Extract the (x, y) coordinate from the center of the cell holding the provided text.  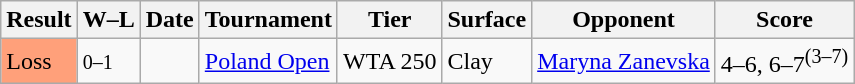
Surface (487, 20)
Maryna Zanevska (624, 62)
Result (39, 20)
Score (784, 20)
Poland Open (268, 62)
Tournament (268, 20)
Clay (487, 62)
0–1 (108, 62)
WTA 250 (389, 62)
4–6, 6–7(3–7) (784, 62)
Loss (39, 62)
Opponent (624, 20)
Tier (389, 20)
W–L (108, 20)
Date (170, 20)
